Provide the [X, Y] coordinate of the cell's center where the given text is located.  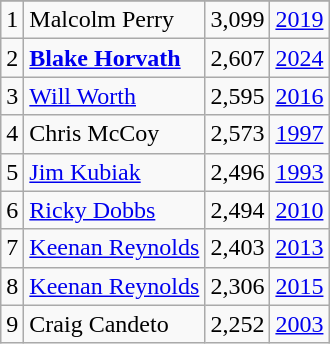
Blake Horvath [114, 58]
2010 [300, 210]
7 [12, 248]
3,099 [238, 20]
1993 [300, 172]
2,494 [238, 210]
Ricky Dobbs [114, 210]
Craig Candeto [114, 324]
2,252 [238, 324]
4 [12, 134]
1 [12, 20]
2016 [300, 96]
Will Worth [114, 96]
2,403 [238, 248]
2,496 [238, 172]
2,607 [238, 58]
2,573 [238, 134]
9 [12, 324]
2019 [300, 20]
2013 [300, 248]
Jim Kubiak [114, 172]
3 [12, 96]
6 [12, 210]
8 [12, 286]
Malcolm Perry [114, 20]
2 [12, 58]
2003 [300, 324]
Chris McCoy [114, 134]
1997 [300, 134]
2024 [300, 58]
2,595 [238, 96]
5 [12, 172]
2015 [300, 286]
2,306 [238, 286]
